Extract the [x, y] coordinate from the center of the cell holding the provided text.  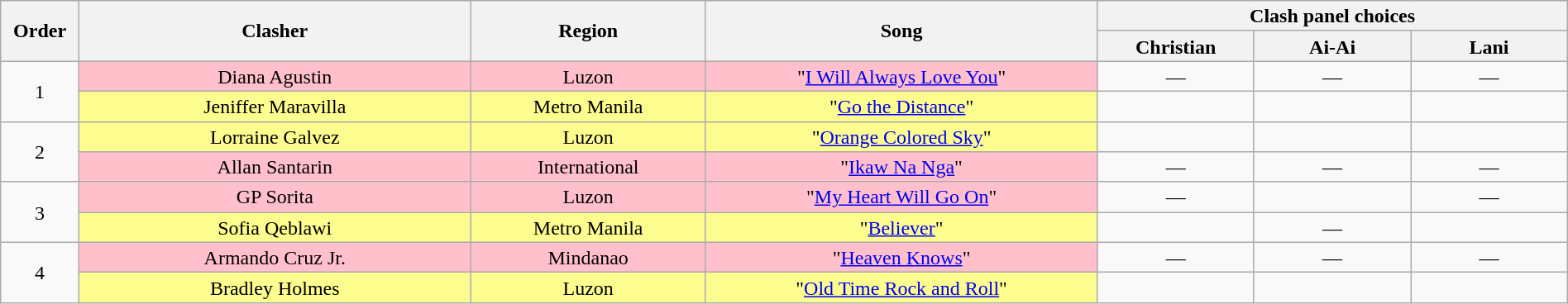
Ai-Ai [1331, 46]
Sofia Qeblawi [275, 228]
Order [40, 31]
2 [40, 152]
Bradley Holmes [275, 287]
International [588, 167]
"Ikaw Na Nga" [901, 167]
Allan Santarin [275, 167]
"Orange Colored Sky" [901, 137]
4 [40, 273]
Region [588, 31]
Christian [1176, 46]
Diana Agustin [275, 76]
"Heaven Knows" [901, 258]
Clasher [275, 31]
3 [40, 211]
"My Heart Will Go On" [901, 197]
Lorraine Galvez [275, 137]
Armando Cruz Jr. [275, 258]
"Believer" [901, 228]
Mindanao [588, 258]
1 [40, 91]
Song [901, 31]
GP Sorita [275, 197]
"I Will Always Love You" [901, 76]
Clash panel choices [1332, 17]
"Go the Distance" [901, 106]
Jeniffer Maravilla [275, 106]
"Old Time Rock and Roll" [901, 287]
Lani [1489, 46]
